Locate the cell with the specified text and output its (x, y) center coordinate. 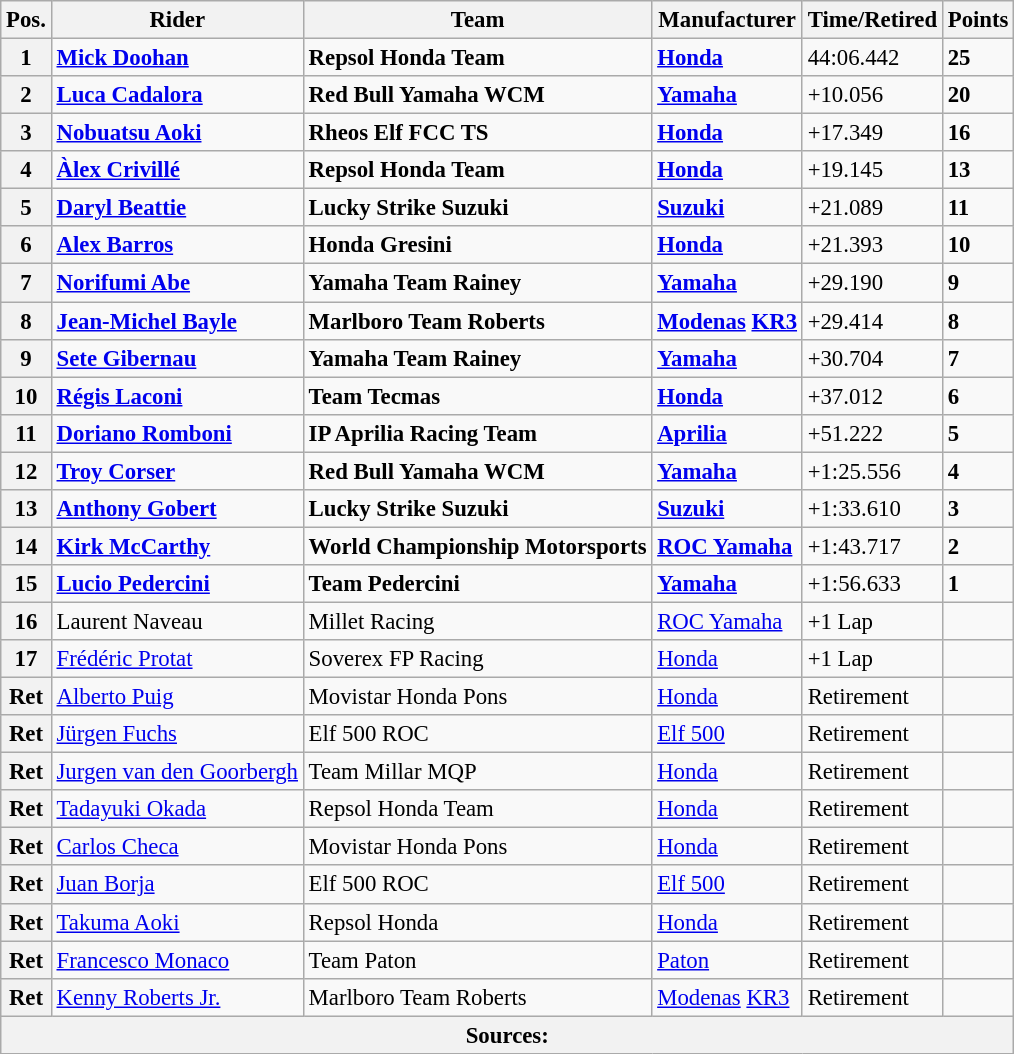
Rider (177, 20)
Team Paton (478, 960)
+37.012 (872, 396)
Nobuatsu Aoki (177, 133)
15 (26, 584)
Jean-Michel Bayle (177, 321)
+29.414 (872, 321)
+1:43.717 (872, 546)
Juan Borja (177, 885)
Doriano Romboni (177, 433)
World Championship Motorsports (478, 546)
Luca Cadalora (177, 95)
Mick Doohan (177, 58)
Jürgen Fuchs (177, 734)
Lucio Pedercini (177, 584)
Time/Retired (872, 20)
Troy Corser (177, 471)
Pos. (26, 20)
Àlex Crivillé (177, 170)
+21.393 (872, 245)
Honda Gresini (478, 245)
+19.145 (872, 170)
Aprilia (727, 433)
+1:33.610 (872, 509)
14 (26, 546)
Sete Gibernau (177, 358)
+21.089 (872, 208)
Team Pedercini (478, 584)
Repsol Honda (478, 922)
+1:25.556 (872, 471)
25 (978, 58)
IP Aprilia Racing Team (478, 433)
Team (478, 20)
+1:56.633 (872, 584)
Carlos Checa (177, 847)
Millet Racing (478, 621)
Soverex FP Racing (478, 659)
+30.704 (872, 358)
44:06.442 (872, 58)
Alex Barros (177, 245)
+51.222 (872, 433)
+17.349 (872, 133)
+10.056 (872, 95)
17 (26, 659)
Régis Laconi (177, 396)
+29.190 (872, 283)
Laurent Naveau (177, 621)
Kirk McCarthy (177, 546)
Jurgen van den Goorbergh (177, 772)
Takuma Aoki (177, 922)
Kenny Roberts Jr. (177, 997)
Sources: (508, 1035)
Manufacturer (727, 20)
Team Tecmas (478, 396)
Points (978, 20)
12 (26, 471)
Alberto Puig (177, 697)
Rheos Elf FCC TS (478, 133)
Francesco Monaco (177, 960)
Norifumi Abe (177, 283)
Team Millar MQP (478, 772)
Daryl Beattie (177, 208)
Paton (727, 960)
20 (978, 95)
Frédéric Protat (177, 659)
Anthony Gobert (177, 509)
Tadayuki Okada (177, 809)
